Find where the given text appears and provide that cell's center as [x, y] coordinate. 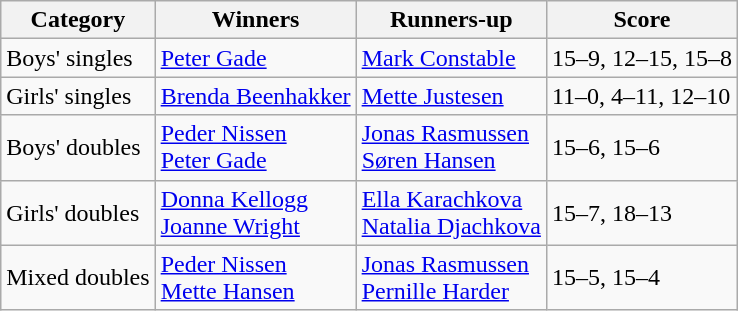
Mette Justesen [451, 96]
Peter Gade [256, 58]
Boys' singles [78, 58]
15–9, 12–15, 15–8 [642, 58]
Peder Nissen Peter Gade [256, 148]
Girls' singles [78, 96]
Mark Constable [451, 58]
Donna Kellogg Joanne Wright [256, 212]
Mixed doubles [78, 278]
Category [78, 20]
Jonas Rasmussen Pernille Harder [451, 278]
Peder Nissen Mette Hansen [256, 278]
Score [642, 20]
Ella Karachkova Natalia Djachkova [451, 212]
Runners-up [451, 20]
11–0, 4–11, 12–10 [642, 96]
Girls' doubles [78, 212]
Boys' doubles [78, 148]
Winners [256, 20]
Jonas Rasmussen Søren Hansen [451, 148]
Brenda Beenhakker [256, 96]
15–6, 15–6 [642, 148]
15–7, 18–13 [642, 212]
15–5, 15–4 [642, 278]
